Capture the cell that displays the provided text and extract its (X, Y) central coordinate. 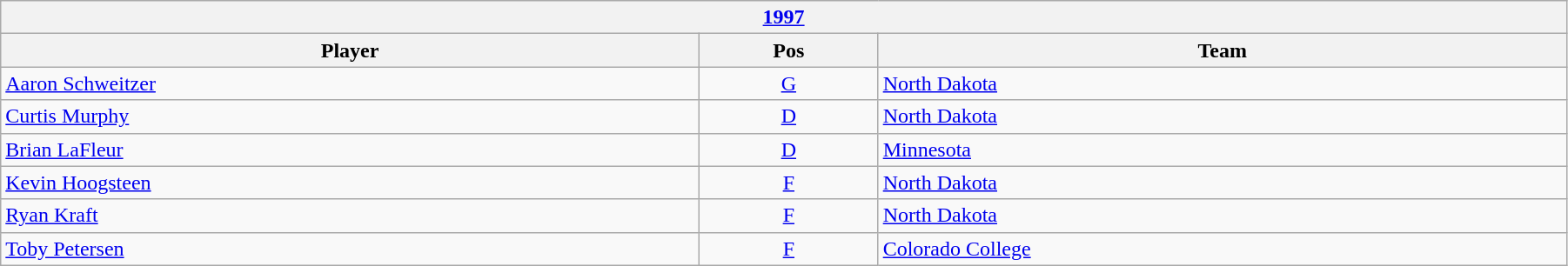
Curtis Murphy (350, 116)
Kevin Hoogsteen (350, 183)
Colorado College (1222, 249)
Team (1222, 50)
Aaron Schweitzer (350, 83)
Pos (788, 50)
Player (350, 50)
Toby Petersen (350, 249)
Minnesota (1222, 150)
Brian LaFleur (350, 150)
Ryan Kraft (350, 216)
G (788, 83)
1997 (784, 17)
